From the cell containing the given text, extract its center point as (X, Y) coordinate. 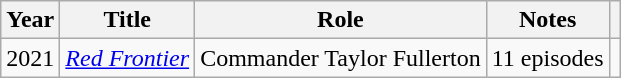
2021 (30, 58)
Notes (548, 20)
Year (30, 20)
Role (341, 20)
Commander Taylor Fullerton (341, 58)
Title (128, 20)
Red Frontier (128, 58)
11 episodes (548, 58)
